From the cell containing the given text, extract its center point as (X, Y) coordinate. 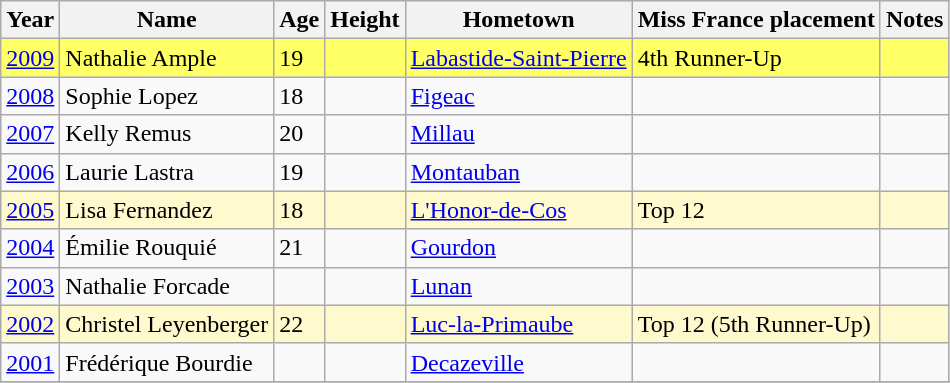
Lunan (518, 286)
21 (300, 248)
Hometown (518, 20)
2002 (30, 324)
Kelly Remus (167, 134)
Montauban (518, 172)
2001 (30, 362)
Year (30, 20)
L'Honor-de-Cos (518, 210)
Height (365, 20)
2009 (30, 58)
2003 (30, 286)
Miss France placement (756, 20)
Labastide-Saint-Pierre (518, 58)
Top 12 (756, 210)
20 (300, 134)
Decazeville (518, 362)
2006 (30, 172)
Luc-la-Primaube (518, 324)
Gourdon (518, 248)
Figeac (518, 96)
Millau (518, 134)
Émilie Rouquié (167, 248)
Lisa Fernandez (167, 210)
Christel Leyenberger (167, 324)
2007 (30, 134)
Frédérique Bourdie (167, 362)
Nathalie Forcade (167, 286)
2004 (30, 248)
2005 (30, 210)
4th Runner-Up (756, 58)
Top 12 (5th Runner-Up) (756, 324)
Sophie Lopez (167, 96)
Name (167, 20)
Age (300, 20)
22 (300, 324)
Laurie Lastra (167, 172)
Nathalie Ample (167, 58)
2008 (30, 96)
Notes (914, 20)
